Extract the (X, Y) coordinate from the center of the cell holding the provided text.  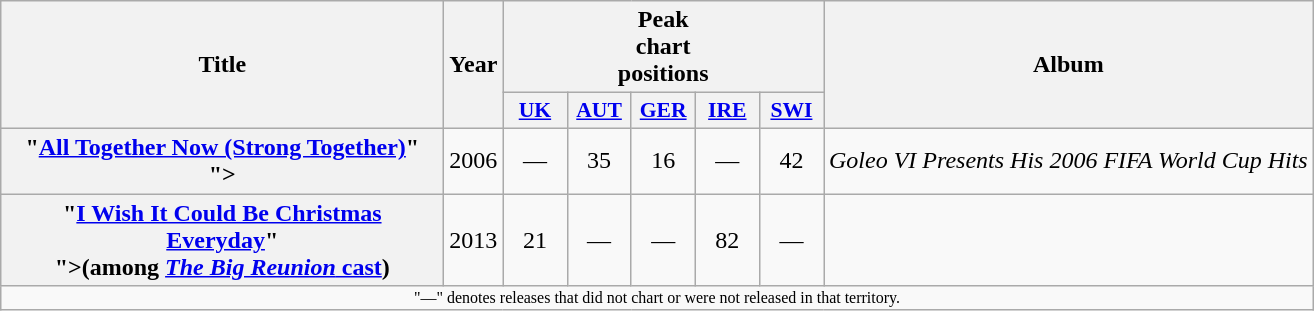
2006 (474, 160)
AUT (599, 111)
82 (727, 240)
GER (663, 111)
Goleo VI Presents His 2006 FIFA World Cup Hits (1069, 160)
"I Wish It Could Be Christmas Everyday"">(among The Big Reunion cast) (222, 240)
"All Together Now (Strong Together)""> (222, 160)
"—" denotes releases that did not chart or were not released in that territory. (657, 298)
IRE (727, 111)
Album (1069, 65)
SWI (791, 111)
Peakchartpositions (664, 47)
35 (599, 160)
21 (535, 240)
Title (222, 65)
16 (663, 160)
UK (535, 111)
Year (474, 65)
2013 (474, 240)
42 (791, 160)
